Find where the given text appears and provide that cell's center as [X, Y] coordinate. 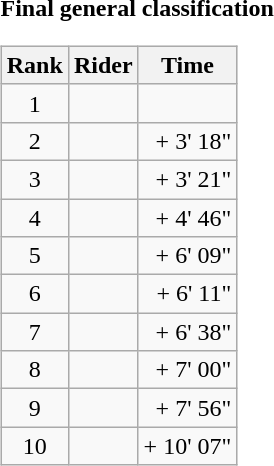
3 [34, 179]
+ 6' 11" [188, 294]
7 [34, 332]
+ 7' 00" [188, 370]
+ 6' 38" [188, 332]
+ 4' 46" [188, 217]
6 [34, 294]
5 [34, 256]
Rider [103, 65]
2 [34, 141]
+ 3' 18" [188, 141]
Rank [34, 65]
10 [34, 446]
+ 7' 56" [188, 408]
1 [34, 103]
+ 3' 21" [188, 179]
4 [34, 217]
Time [188, 65]
+ 10' 07" [188, 446]
8 [34, 370]
+ 6' 09" [188, 256]
9 [34, 408]
